Identify which cell holds the provided text, then report its (X, Y) central coordinate. 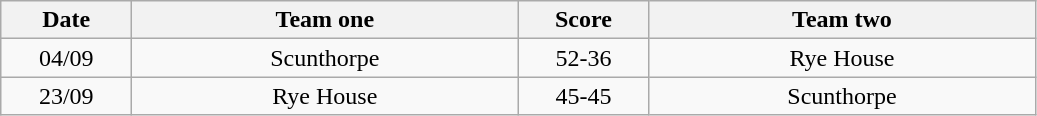
Team one (325, 20)
04/09 (66, 58)
23/09 (66, 96)
Team two (842, 20)
45-45 (584, 96)
Date (66, 20)
52-36 (584, 58)
Score (584, 20)
